Find where the given text appears and provide that cell's center as (X, Y) coordinate. 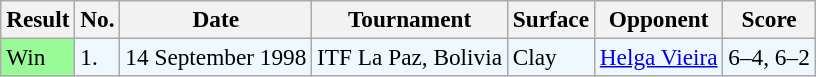
ITF La Paz, Bolivia (410, 57)
Win (38, 57)
Score (769, 19)
14 September 1998 (216, 57)
Date (216, 19)
Clay (550, 57)
No. (98, 19)
Surface (550, 19)
1. (98, 57)
Tournament (410, 19)
Helga Vieira (658, 57)
6–4, 6–2 (769, 57)
Opponent (658, 19)
Result (38, 19)
